Pinpoint the cell where the given text exists, returning its [X, Y] midpoint coordinate. 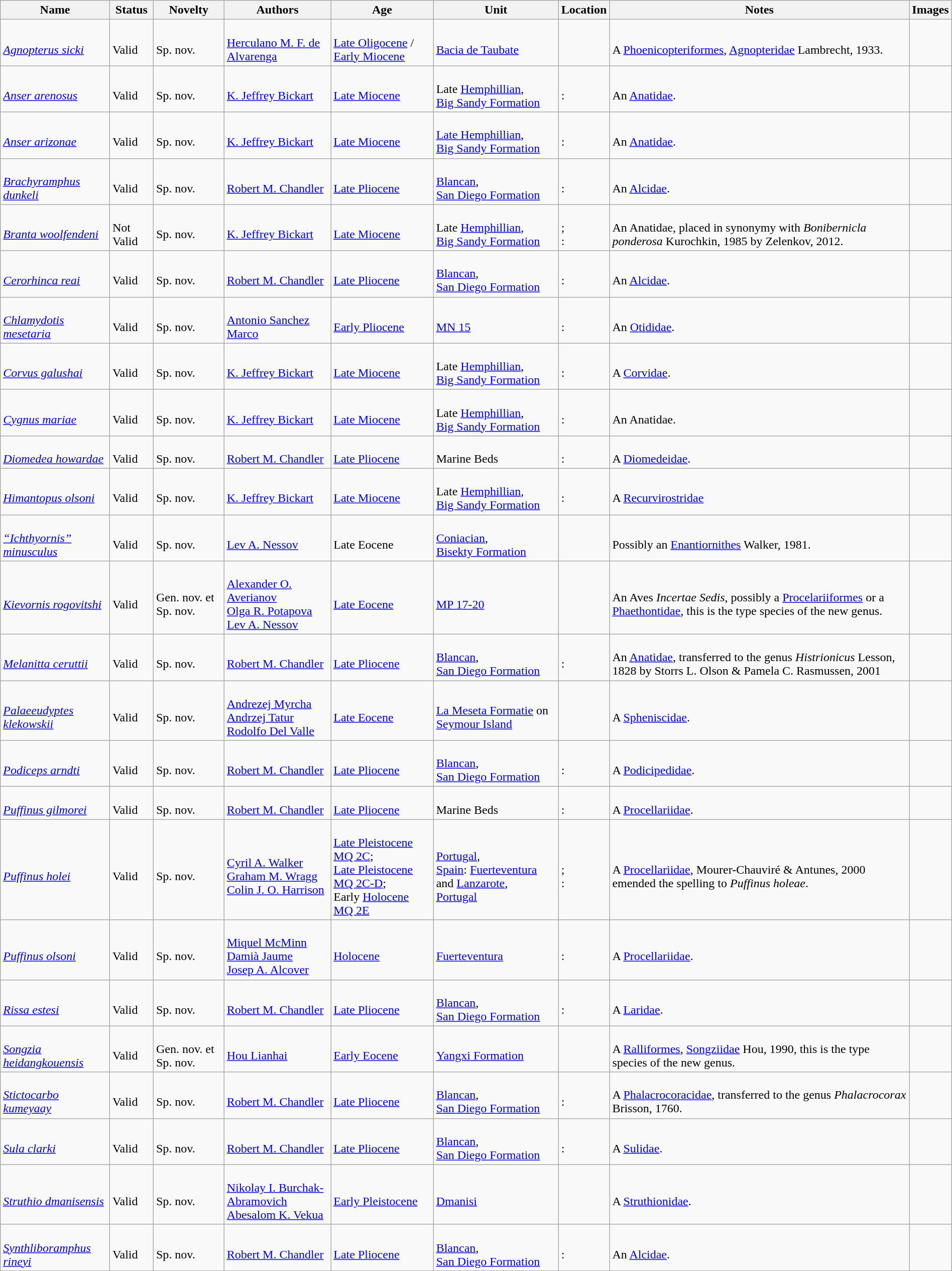
Authors [277, 10]
A Laridae. [759, 1003]
Not Valid [132, 228]
Late Pleistocene MQ 2C;Late Pleistocene MQ 2C-D;Early Holocene MQ 2E [382, 870]
A Podicipedidae. [759, 764]
Andrezej MyrchaAndrzej TaturRodolfo Del Valle [277, 710]
MN 15 [496, 320]
La Meseta Formatie on Seymour Island [496, 710]
Possibly an Enantiornithes Walker, 1981. [759, 538]
Anser arizonae [55, 135]
Lev A. Nessov [277, 538]
An Otididae. [759, 320]
Novelty [189, 10]
Struthio dmanisensis [55, 1195]
A Procellariidae, Mourer-Chauviré & Antunes, 2000 emended the spelling to Puffinus holeae. [759, 870]
Early Pleistocene [382, 1195]
Cerorhinca reai [55, 274]
A Phoenicopteriformes, Agnopteridae Lambrecht, 1933. [759, 43]
Sula clarki [55, 1141]
Holocene [382, 949]
A Spheniscidae. [759, 710]
Dmanisi [496, 1195]
Late Oligocene / Early Miocene [382, 43]
Yangxi Formation [496, 1049]
Puffinus gilmorei [55, 803]
Melanitta ceruttii [55, 658]
Name [55, 10]
An Aves Incertae Sedis, possibly a Procelariiformes or a Phaethontidae, this is the type species of the new genus. [759, 598]
Antonio Sanchez Marco [277, 320]
Anser arenosus [55, 89]
Portugal,Spain: Fuerteventura and Lanzarote,Portugal [496, 870]
Agnopterus sicki [55, 43]
Notes [759, 10]
Nikolay I. Burchak-AbramovichAbesalom K. Vekua [277, 1195]
Podiceps arndti [55, 764]
Bacia de Taubate [496, 43]
Rissa estesi [55, 1003]
Chlamydotis mesetaria [55, 320]
Kievornis rogovitshi [55, 598]
A Sulidae. [759, 1141]
Coniacian,Bisekty Formation [496, 538]
A Phalacrocoracidae, transferred to the genus Phalacrocorax Brisson, 1760. [759, 1095]
Puffinus olsoni [55, 949]
A Corvidae. [759, 366]
MP 17-20 [496, 598]
Status [132, 10]
Stictocarbo kumeyaay [55, 1095]
An Anatidae, transferred to the genus Histrionicus Lesson, 1828 by Storrs L. Olson & Pamela C. Rasmussen, 2001 [759, 658]
Cyril A. WalkerGraham M. WraggColin J. O. Harrison [277, 870]
Himantopus olsoni [55, 491]
A Struthionidae. [759, 1195]
Alexander O. AverianovOlga R. PotapovaLev A. Nessov [277, 598]
Corvus galushai [55, 366]
Branta woolfendeni [55, 228]
An Anatidae, placed in synonymy with Bonibernicla ponderosa Kurochkin, 1985 by Zelenkov, 2012. [759, 228]
Early Pliocene [382, 320]
Age [382, 10]
Herculano M. F. de Alvarenga [277, 43]
Early Eocene [382, 1049]
Brachyramphus dunkeli [55, 181]
Palaeeudyptes klekowskii [55, 710]
Synthliboramphus rineyi [55, 1247]
Songzia heidangkouensis [55, 1049]
“Ichthyornis” minusculus [55, 538]
Unit [496, 10]
Puffinus holei [55, 870]
Cygnus mariae [55, 412]
A Recurvirostridae [759, 491]
Miquel McMinnDamià JaumeJosep A. Alcover [277, 949]
Location [584, 10]
Fuerteventura [496, 949]
A Diomedeidae. [759, 452]
Images [930, 10]
A Ralliformes, Songziidae Hou, 1990, this is the type species of the new genus. [759, 1049]
Hou Lianhai [277, 1049]
Diomedea howardae [55, 452]
